Detect which cell encompasses the target text, then output its (X, Y) center coordinate. 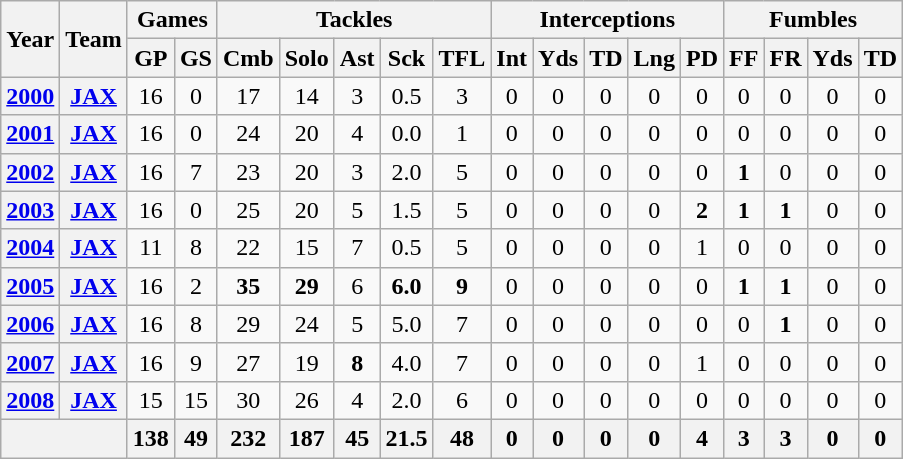
2007 (30, 362)
2000 (30, 96)
FF (744, 58)
23 (248, 172)
48 (462, 438)
1.5 (406, 210)
2003 (30, 210)
187 (306, 438)
Sck (406, 58)
5.0 (406, 324)
GS (196, 58)
22 (248, 248)
2004 (30, 248)
Year (30, 39)
Interceptions (608, 20)
45 (357, 438)
Ast (357, 58)
2006 (30, 324)
TFL (462, 58)
2008 (30, 400)
2001 (30, 134)
FR (786, 58)
Solo (306, 58)
21.5 (406, 438)
232 (248, 438)
Int (512, 58)
GP (150, 58)
30 (248, 400)
Cmb (248, 58)
49 (196, 438)
Lng (654, 58)
19 (306, 362)
26 (306, 400)
0.0 (406, 134)
27 (248, 362)
2005 (30, 286)
Games (172, 20)
6.0 (406, 286)
2002 (30, 172)
14 (306, 96)
Fumbles (814, 20)
PD (702, 58)
Tackles (354, 20)
Team (94, 39)
17 (248, 96)
4.0 (406, 362)
25 (248, 210)
138 (150, 438)
35 (248, 286)
11 (150, 248)
